Output the [X, Y] coordinate of the center of the cell containing the given text.  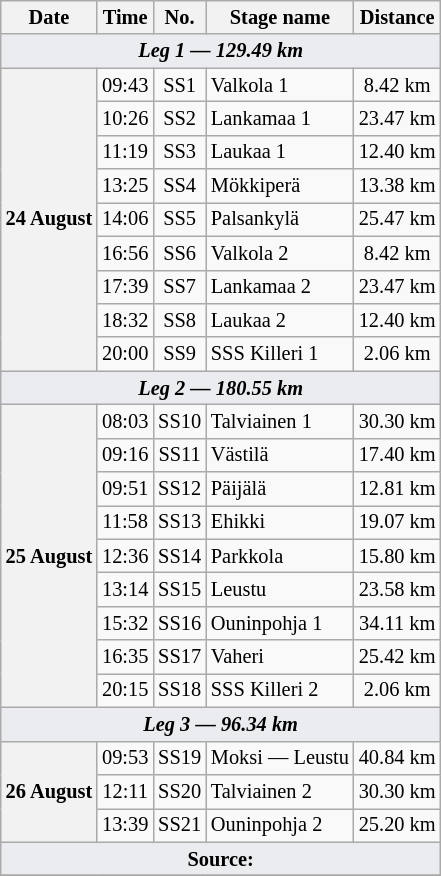
12:11 [125, 791]
25.20 km [398, 825]
16:35 [125, 657]
Ouninpohja 2 [280, 825]
13:39 [125, 825]
18:32 [125, 320]
Ouninpohja 1 [280, 623]
12.81 km [398, 489]
Ehikki [280, 522]
14:06 [125, 219]
25.42 km [398, 657]
SS13 [180, 522]
Valkola 2 [280, 253]
19.07 km [398, 522]
SS5 [180, 219]
SS16 [180, 623]
Lankamaa 2 [280, 287]
Leg 2 — 180.55 km [221, 388]
Mökkiperä [280, 186]
SS14 [180, 556]
SS1 [180, 85]
20:00 [125, 354]
24 August [49, 220]
SS4 [180, 186]
13.38 km [398, 186]
SS3 [180, 152]
Parkkola [280, 556]
Laukaa 1 [280, 152]
10:26 [125, 118]
Distance [398, 17]
23.58 km [398, 589]
Päijälä [280, 489]
09:53 [125, 758]
12:36 [125, 556]
16:56 [125, 253]
SS10 [180, 421]
SS7 [180, 287]
Lankamaa 1 [280, 118]
Leustu [280, 589]
Talviainen 2 [280, 791]
SS20 [180, 791]
SS18 [180, 690]
09:43 [125, 85]
08:03 [125, 421]
SS9 [180, 354]
20:15 [125, 690]
40.84 km [398, 758]
Västilä [280, 455]
SS15 [180, 589]
Vaheri [280, 657]
17.40 km [398, 455]
11:19 [125, 152]
Stage name [280, 17]
Laukaa 2 [280, 320]
09:51 [125, 489]
Date [49, 17]
17:39 [125, 287]
25 August [49, 556]
SS19 [180, 758]
25.47 km [398, 219]
Moksi — Leustu [280, 758]
SS21 [180, 825]
SS8 [180, 320]
Leg 3 — 96.34 km [221, 724]
34.11 km [398, 623]
SS12 [180, 489]
15:32 [125, 623]
Time [125, 17]
13:14 [125, 589]
No. [180, 17]
SSS Killeri 1 [280, 354]
11:58 [125, 522]
Talviainen 1 [280, 421]
Valkola 1 [280, 85]
Source: [221, 859]
26 August [49, 792]
09:16 [125, 455]
SS6 [180, 253]
Leg 1 — 129.49 km [221, 51]
Palsankylä [280, 219]
13:25 [125, 186]
SS11 [180, 455]
15.80 km [398, 556]
SS2 [180, 118]
SS17 [180, 657]
SSS Killeri 2 [280, 690]
